Locate the cell with the specified text and output its (x, y) center coordinate. 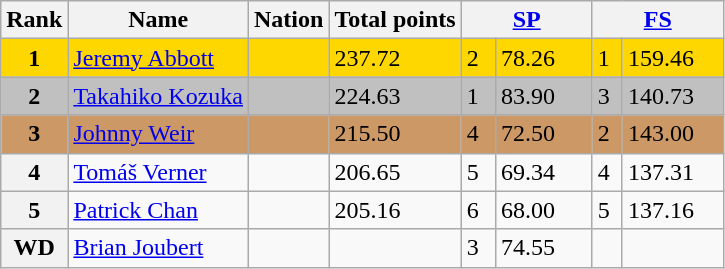
Patrick Chan (158, 210)
Brian Joubert (158, 248)
159.46 (672, 58)
Nation (289, 20)
Name (158, 20)
FS (658, 20)
69.34 (544, 172)
Takahiko Kozuka (158, 96)
237.72 (395, 58)
143.00 (672, 134)
74.55 (544, 248)
137.16 (672, 210)
Jeremy Abbott (158, 58)
Johnny Weir (158, 134)
6 (478, 210)
WD (34, 248)
68.00 (544, 210)
72.50 (544, 134)
Tomáš Verner (158, 172)
Rank (34, 20)
78.26 (544, 58)
83.90 (544, 96)
Total points (395, 20)
SP (526, 20)
215.50 (395, 134)
224.63 (395, 96)
205.16 (395, 210)
140.73 (672, 96)
137.31 (672, 172)
206.65 (395, 172)
